From the cell containing the given text, extract its center point as (x, y) coordinate. 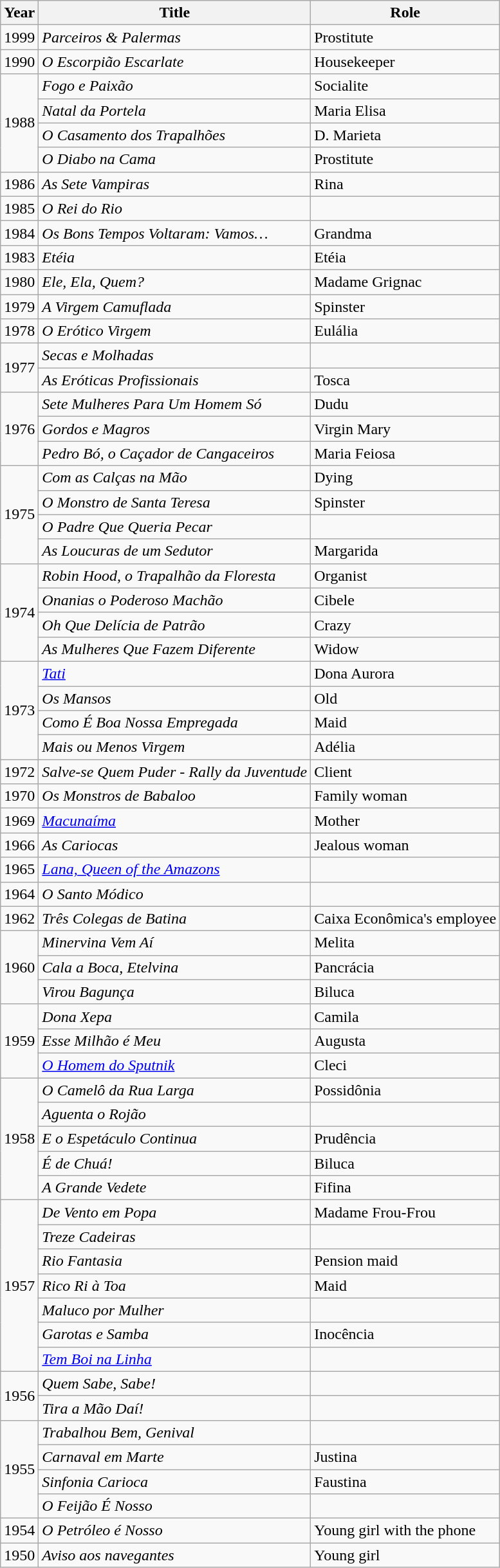
Faustina (405, 1481)
Pension maid (405, 1261)
Melita (405, 943)
O Diabo na Cama (175, 160)
E o Espetáculo Continua (175, 1139)
Old (405, 698)
1964 (19, 894)
Maria Elisa (405, 111)
1999 (19, 37)
Sete Mulheres Para Um Homem Só (175, 405)
1960 (19, 967)
Inocência (405, 1335)
1975 (19, 515)
Organist (405, 576)
Fogo e Paixão (175, 86)
Como É Boa Nossa Empregada (175, 723)
Aviso aos navegantes (175, 1555)
Carnaval em Marte (175, 1457)
1959 (19, 1041)
Salve-se Quem Puder - Rally da Juventude (175, 772)
1979 (19, 307)
Com as Calças na Mão (175, 478)
Role (405, 13)
Rico Ri à Toa (175, 1286)
A Virgem Camuflada (175, 307)
O Padre Que Queria Pecar (175, 527)
Housekeeper (405, 62)
Camila (405, 1016)
D. Marieta (405, 135)
Year (19, 13)
1985 (19, 208)
Aguenta o Rojão (175, 1115)
1965 (19, 870)
O Erótico Virgem (175, 331)
Adélia (405, 747)
Sinfonia Carioca (175, 1481)
Virou Bagunça (175, 992)
Maluco por Mulher (175, 1310)
1958 (19, 1139)
1950 (19, 1555)
1954 (19, 1531)
As Eróticas Profissionais (175, 380)
É de Chuá! (175, 1163)
Margarida (405, 551)
Dudu (405, 405)
As Loucuras de um Sedutor (175, 551)
Client (405, 772)
Justina (405, 1457)
Mother (405, 821)
Os Mansos (175, 698)
1966 (19, 845)
1970 (19, 796)
O Rei do Rio (175, 208)
1983 (19, 257)
Garotas e Samba (175, 1335)
O Escorpião Escarlate (175, 62)
As Cariocas (175, 845)
Dona Aurora (405, 673)
1969 (19, 821)
O Petróleo é Nosso (175, 1531)
1986 (19, 184)
1990 (19, 62)
O Feijão É Nosso (175, 1506)
Dying (405, 478)
1978 (19, 331)
Os Monstros de Babaloo (175, 796)
Young girl with the phone (405, 1531)
O Casamento dos Trapalhões (175, 135)
De Vento em Popa (175, 1212)
1976 (19, 429)
1977 (19, 368)
As Sete Vampiras (175, 184)
Parceiros & Palermas (175, 37)
As Mulheres Que Fazem Diferente (175, 649)
1988 (19, 123)
Lana, Queen of the Amazons (175, 870)
1955 (19, 1469)
Eulália (405, 331)
Tosca (405, 380)
Macunaíma (175, 821)
Grandma (405, 233)
Tira a Mão Daí! (175, 1408)
1962 (19, 918)
Augusta (405, 1041)
1980 (19, 282)
Dona Xepa (175, 1016)
Minervina Vem Aí (175, 943)
Secas e Molhadas (175, 356)
Prudência (405, 1139)
O Homem do Sputnik (175, 1065)
Widow (405, 649)
Madame Frou-Frou (405, 1212)
O Monstro de Santa Teresa (175, 502)
Jealous woman (405, 845)
Pancrácia (405, 967)
A Grande Vedete (175, 1188)
Três Colegas de Batina (175, 918)
O Camelô da Rua Larga (175, 1090)
Pedro Bó, o Caçador de Cangaceiros (175, 453)
1956 (19, 1396)
1972 (19, 772)
Possidônia (405, 1090)
Fifina (405, 1188)
Young girl (405, 1555)
Caixa Econômica's employee (405, 918)
Trabalhou Bem, Genival (175, 1432)
Natal da Portela (175, 111)
Mais ou Menos Virgem (175, 747)
Esse Milhão é Meu (175, 1041)
Cibele (405, 600)
Tem Boi na Linha (175, 1359)
Tati (175, 673)
1973 (19, 710)
Crazy (405, 624)
Rina (405, 184)
1974 (19, 612)
O Santo Módico (175, 894)
Robin Hood, o Trapalhão da Floresta (175, 576)
Os Bons Tempos Voltaram: Vamos… (175, 233)
Maria Feiosa (405, 453)
Onanias o Poderoso Machão (175, 600)
Family woman (405, 796)
Treze Cadeiras (175, 1237)
Cleci (405, 1065)
Gordos e Magros (175, 429)
Virgin Mary (405, 429)
Rio Fantasia (175, 1261)
Oh Que Delícia de Patrão (175, 624)
1957 (19, 1286)
Ele, Ela, Quem? (175, 282)
Madame Grignac (405, 282)
Title (175, 13)
Cala a Boca, Etelvina (175, 967)
Socialite (405, 86)
1984 (19, 233)
Quem Sabe, Sabe! (175, 1383)
